Output the [x, y] coordinate of the center of the cell containing the given text.  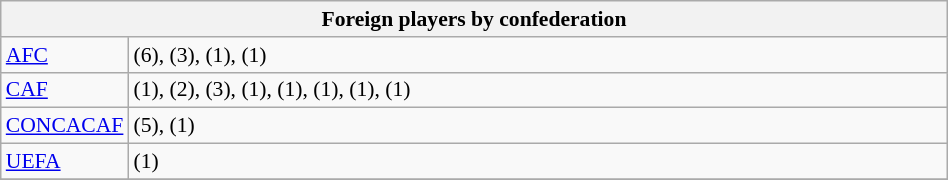
CAF [65, 90]
UEFA [65, 162]
(1), (2), (3), (1), (1), (1), (1), (1) [538, 90]
(6), (3), (1), (1) [538, 55]
(5), (1) [538, 126]
AFC [65, 55]
Foreign players by confederation [474, 19]
(1) [538, 162]
CONCACAF [65, 126]
